Scan for the cell matching the given text and deliver its (X, Y) coordinate at center. 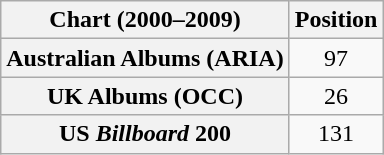
131 (336, 134)
UK Albums (OCC) (145, 96)
Australian Albums (ARIA) (145, 58)
97 (336, 58)
Chart (2000–2009) (145, 20)
Position (336, 20)
26 (336, 96)
US Billboard 200 (145, 134)
